Scan for the cell matching the given text and deliver its (x, y) coordinate at center. 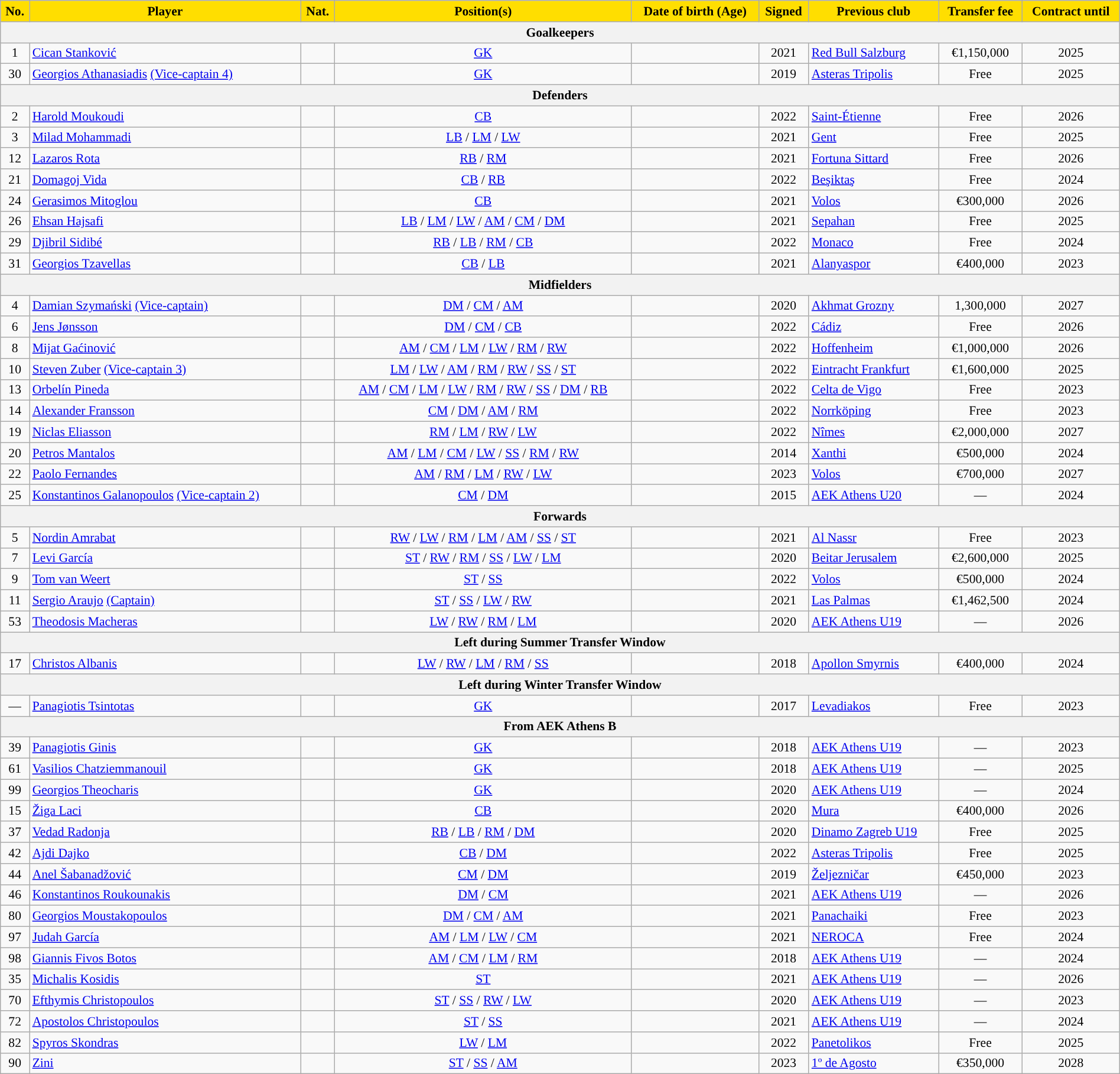
AEK Athens U20 (874, 496)
Nat. (318, 11)
Steven Zuber (Vice-captain 3) (165, 369)
Akhmat Grozny (874, 306)
17 (15, 664)
€450,000 (981, 874)
Apollon Smyrnis (874, 664)
LW / LM (483, 1043)
Domagoj Vida (165, 180)
Niclas Eliasson (165, 432)
NEROCA (874, 938)
1,300,000 (981, 306)
Nîmes (874, 432)
2017 (783, 706)
2014 (783, 453)
72 (15, 1021)
35 (15, 979)
Željezničar (874, 874)
Damian Szymański (Vice-captain) (165, 306)
Alexander Fransson (165, 411)
97 (15, 938)
29 (15, 243)
Cádiz (874, 327)
Panetolikos (874, 1043)
70 (15, 1001)
Panagiotis Ginis (165, 748)
Paolo Fernandes (165, 474)
Hoffenheim (874, 348)
Gerasimos Mitoglou (165, 201)
CB / RB (483, 180)
19 (15, 432)
15 (15, 811)
Spyros Skondras (165, 1043)
AM / CM / LM / RM (483, 958)
LW / RW / LM / RM / SS (483, 664)
Nordin Amrabat (165, 538)
€1,150,000 (981, 53)
1º de Agosto (874, 1063)
RM / LM / RW / LW (483, 432)
Left during Winter Transfer Window (560, 685)
Efthymis Christopoulos (165, 1001)
Las Palmas (874, 601)
Zini (165, 1063)
Žiga Laci (165, 811)
Judah García (165, 938)
Xanthi (874, 453)
ST / SS / LW / RW (483, 601)
Norrköping (874, 411)
DM / CM (483, 895)
53 (15, 621)
Date of birth (Age) (695, 11)
Monaco (874, 243)
46 (15, 895)
Transfer fee (981, 11)
9 (15, 580)
Christos Albanis (165, 664)
13 (15, 390)
Mijat Gaćinović (165, 348)
Defenders (560, 96)
€2,600,000 (981, 558)
€1,000,000 (981, 348)
Red Bull Salzburg (874, 53)
37 (15, 832)
€1,462,500 (981, 601)
CM / DM / AM / RM (483, 411)
DM / CM / CB (483, 327)
RB / RM (483, 159)
Georgios Athanasiadis (Vice-captain 4) (165, 74)
80 (15, 916)
22 (15, 474)
39 (15, 748)
€350,000 (981, 1063)
Signed (783, 11)
RB / LB / RM / DM (483, 832)
Panagiotis Tsintotas (165, 706)
2015 (783, 496)
Cican Stanković (165, 53)
10 (15, 369)
ST / SS / RW / LW (483, 1001)
Djibril Sidibé (165, 243)
26 (15, 222)
21 (15, 180)
1 (15, 53)
€1,600,000 (981, 369)
Giannis Fivos Botos (165, 958)
Michalis Kosidis (165, 979)
25 (15, 496)
AM / LM / CM / LW / SS / RM / RW (483, 453)
44 (15, 874)
12 (15, 159)
6 (15, 327)
Theodosis Macheras (165, 621)
€300,000 (981, 201)
CB / LB (483, 264)
Orbelín Pineda (165, 390)
Georgios Moustakopoulos (165, 916)
Left during Summer Transfer Window (560, 643)
Harold Moukoudi (165, 116)
4 (15, 306)
Dinamo Zagreb U19 (874, 832)
Apostolos Christopoulos (165, 1021)
Levi García (165, 558)
Tom van Weert (165, 580)
Sergio Araujo (Captain) (165, 601)
€2,000,000 (981, 432)
Levadiakos (874, 706)
LW / RW / RM / LM (483, 621)
Ehsan Hajsafi (165, 222)
11 (15, 601)
5 (15, 538)
LM / LW / AM / RM / RW / SS / ST (483, 369)
3 (15, 138)
Lazaros Rota (165, 159)
Saint-Étienne (874, 116)
Beitar Jerusalem (874, 558)
Al Nassr (874, 538)
99 (15, 790)
Previous club (874, 11)
8 (15, 348)
RW / LW / RM / LM / AM / SS / ST (483, 538)
Player (165, 11)
Fortuna Sittard (874, 159)
Vasilios Chatziemmanouil (165, 769)
No. (15, 11)
Beşiktaş (874, 180)
Konstantinos Roukounakis (165, 895)
€700,000 (981, 474)
Forwards (560, 516)
AM / RM / LM / RW / LW (483, 474)
ST / SS / AM (483, 1063)
AM / LM / LW / CM (483, 938)
42 (15, 853)
Eintracht Frankfurt (874, 369)
Gent (874, 138)
Georgios Theocharis (165, 790)
30 (15, 74)
20 (15, 453)
Celta de Vigo (874, 390)
Petros Mantalos (165, 453)
From AEK Athens B (560, 727)
CB / DM (483, 853)
31 (15, 264)
2028 (1070, 1063)
Alanyaspor (874, 264)
82 (15, 1043)
98 (15, 958)
14 (15, 411)
2 (15, 116)
RB / LB / RM / CB (483, 243)
AM / CM / LM / LW / RM / RW (483, 348)
Anel Šabanadžović (165, 874)
ST / RW / RM / SS / LW / LM (483, 558)
7 (15, 558)
Konstantinos Galanopoulos (Vice-captain 2) (165, 496)
Sepahan (874, 222)
AM / CM / LM / LW / RM / RW / SS / DM / RB (483, 390)
Vedad Radonja (165, 832)
Jens Jønsson (165, 327)
LB / LM / LW (483, 138)
Georgios Tzavellas (165, 264)
Ajdi Dajko (165, 853)
61 (15, 769)
Contract until (1070, 11)
Position(s) (483, 11)
Milad Mohammadi (165, 138)
24 (15, 201)
Panachaiki (874, 916)
LB / LM / LW / AM / CM / DM (483, 222)
ST (483, 979)
Mura (874, 811)
90 (15, 1063)
Midfielders (560, 285)
Goalkeepers (560, 32)
